Capture the cell that displays the provided text and extract its (X, Y) central coordinate. 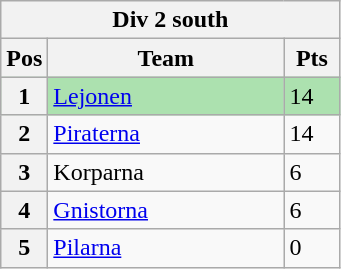
Gnistorna (166, 210)
5 (24, 248)
3 (24, 172)
Korparna (166, 172)
Team (166, 58)
2 (24, 134)
1 (24, 96)
Div 2 south (170, 20)
Pilarna (166, 248)
Pos (24, 58)
Piraterna (166, 134)
4 (24, 210)
0 (312, 248)
Lejonen (166, 96)
Pts (312, 58)
